Output the (x, y) coordinate of the center of the cell containing the given text.  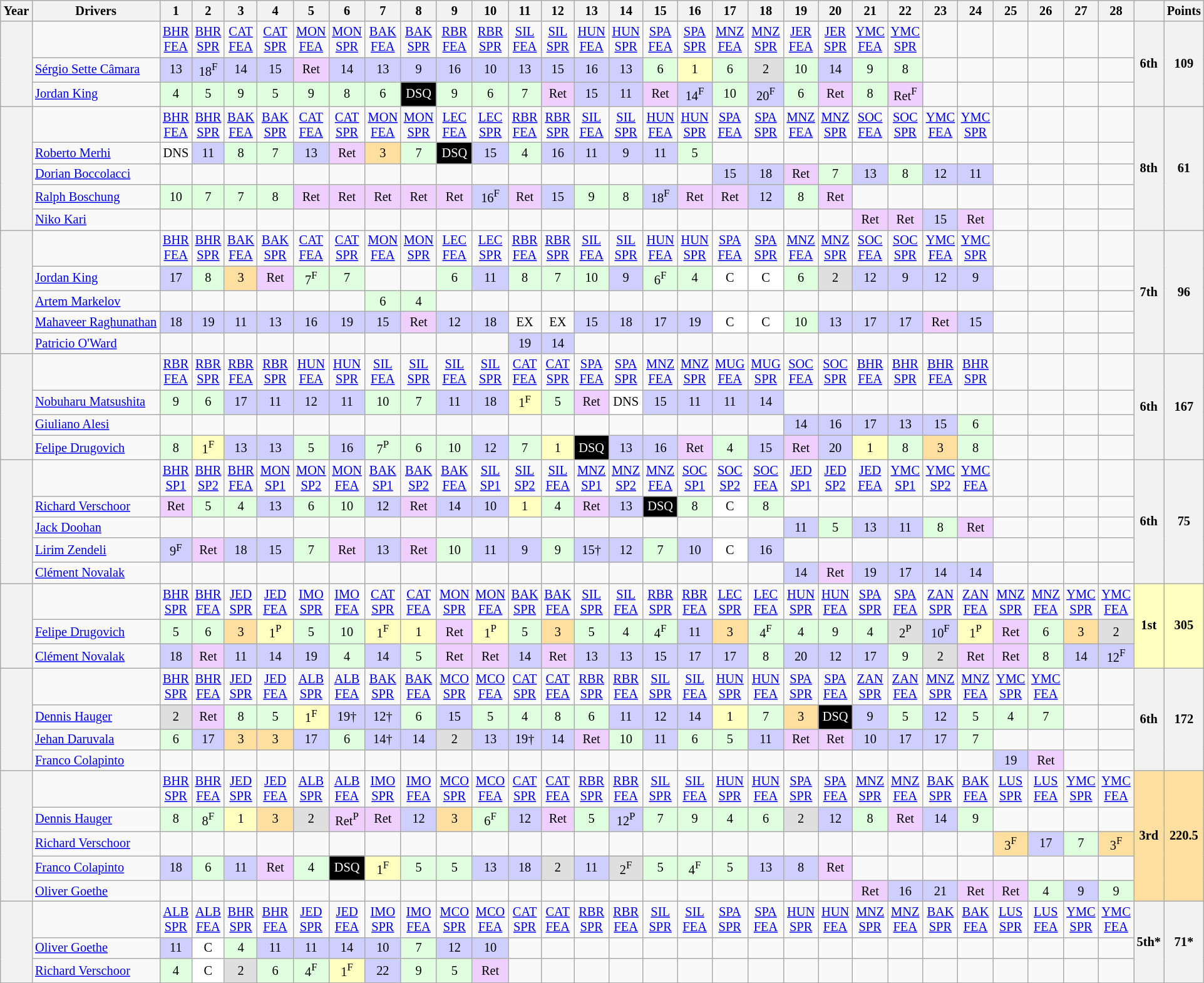
9F (176, 550)
7P (383, 447)
Year (16, 11)
24 (975, 11)
BAKSP1 (383, 478)
27 (1081, 11)
1st (1149, 626)
220.5 (1184, 836)
Artem Markelov (96, 301)
3rd (1149, 836)
MUGSPR (765, 372)
Jack Doohan (96, 527)
305 (1184, 626)
96 (1184, 292)
12F (1116, 656)
SILSP2 (525, 478)
YMCSP1 (905, 478)
2F (626, 868)
12P (626, 819)
BAKSP2 (418, 478)
26 (1046, 11)
BHRSP2 (208, 478)
172 (1184, 719)
28 (1116, 11)
14F (695, 94)
16F (490, 197)
23 (940, 11)
Patricio O'Ward (96, 343)
JERSPR (835, 39)
7F (311, 278)
Giuliano Alesi (96, 425)
10F (940, 631)
RetP (347, 819)
71* (1184, 942)
167 (1184, 407)
15† (591, 550)
Sérgio Sette Câmara (96, 70)
Niko Kari (96, 219)
MUGFEA (730, 372)
JEDSP1 (801, 478)
Dorian Boccolacci (96, 174)
8th (1149, 168)
JERFEA (801, 39)
Roberto Merhi (96, 153)
109 (1184, 64)
Lirim Zendeli (96, 550)
14† (383, 739)
MNZSP2 (626, 478)
Points (1184, 11)
Drivers (96, 11)
61 (1184, 168)
JEDSP2 (835, 478)
25 (1011, 11)
2P (905, 631)
Mahaveer Raghunathan (96, 322)
20F (765, 94)
12† (383, 716)
8F (208, 819)
5th* (1149, 942)
MNZSP1 (591, 478)
7th (1149, 292)
Ralph Boschung (96, 197)
75 (1184, 522)
Jehan Daruvala (96, 739)
SOCSP1 (695, 478)
SILSP1 (490, 478)
MONSP1 (275, 478)
Nobuharu Matsushita (96, 402)
MONSP2 (311, 478)
SOCSP2 (730, 478)
BHRSP1 (176, 478)
YMCSP2 (940, 478)
RetF (905, 94)
